Detect which cell encompasses the target text, then output its (X, Y) center coordinate. 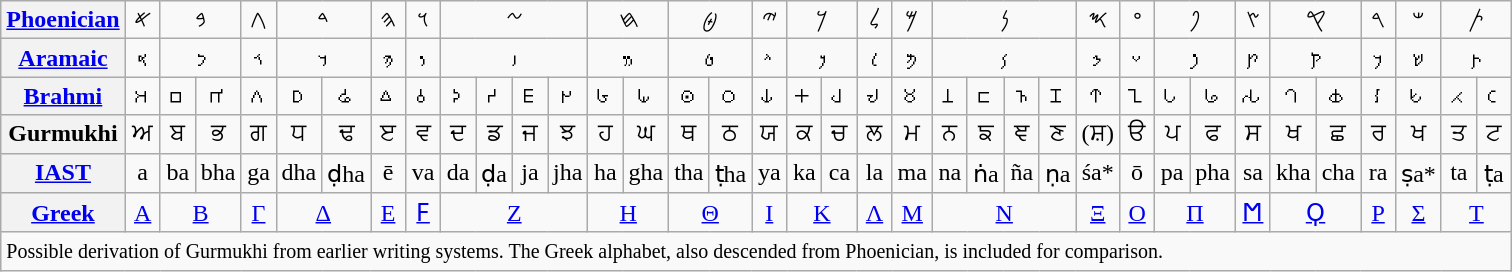
va (424, 173)
𑀲 (1252, 96)
Ν (1004, 213)
𑀭 (1378, 96)
𑀱 (1419, 96)
𑀧 (1172, 96)
gha (646, 173)
Θ (710, 213)
ਧ (299, 134)
Gurmukhi (63, 134)
ਞ (1022, 134)
ṅa (986, 173)
Α (142, 213)
ਛ (1338, 134)
𐤃 (323, 20)
sa (1252, 173)
𑀣 (689, 96)
𐤏 (1138, 20)
ਗ (258, 134)
(ਸ਼) (1098, 134)
𐡆 (514, 58)
𑀛 (568, 96)
𐤕 (1476, 20)
𐤆 (514, 20)
𐡁 (200, 58)
𐤐 (1196, 20)
𐡋 (874, 58)
Ζ (514, 213)
a (142, 173)
𐤅 (424, 20)
ਙ (986, 134)
Π (1196, 213)
𑀫 (912, 96)
𑀢 (1458, 96)
ḍha (346, 173)
ja (530, 173)
Ϝ (424, 213)
ra (1378, 173)
Κ (822, 213)
Ξ (1098, 213)
𐡕 (1476, 58)
𑀡 (1058, 96)
𐤎 (1098, 20)
𑀑 (1138, 96)
𑀕 (258, 96)
𐤀 (142, 20)
ਵ (424, 134)
ṭha (730, 173)
ਝ (568, 134)
Γ (258, 213)
ਠ (730, 134)
𐡒 (1315, 58)
𐡅 (424, 58)
𐤋 (874, 20)
𑀖 (646, 96)
𑀘 (840, 96)
ਫ (1213, 134)
Ο (1138, 213)
ba (178, 173)
ca (840, 173)
𑀚 (530, 96)
ha (606, 173)
ਲ (874, 134)
ੳ (1138, 134)
ਮ (912, 134)
ਕ (804, 134)
𐡈 (710, 58)
𑀏 (388, 96)
Ε (388, 213)
ਸ (1252, 134)
ṇa (1058, 173)
Ι (770, 213)
śa* (1098, 173)
𑀥 (299, 96)
𐤌 (912, 20)
𑀯 (424, 96)
Ϙ (1315, 213)
ਨ (950, 134)
ḍa (494, 173)
𑀔 (1293, 96)
𑀅 (142, 96)
ña (1022, 173)
𐡄 (388, 58)
pa (1172, 173)
ē (388, 173)
Β (200, 213)
𑀨 (1213, 96)
𐡓 (1378, 58)
𑀬 (770, 96)
𐡑 (1252, 58)
la (874, 173)
ਜ (530, 134)
Phoenician (63, 20)
ਡ (494, 134)
𐡃 (323, 58)
ਢ (346, 134)
𐡎 (1098, 58)
ਪ (1172, 134)
𑀙 (1338, 96)
ਯ (770, 134)
Aramaic (63, 58)
ya (770, 173)
𑀓 (804, 96)
𑀞 (730, 96)
𑀠 (346, 96)
tha (689, 173)
Greek (63, 213)
𐡍 (1004, 58)
ਹ (606, 134)
kha (1293, 173)
𑀤 (458, 96)
𐡏 (1138, 58)
𐤉 (770, 20)
𐤔 (1419, 20)
𐤄 (388, 20)
𐡀 (142, 58)
ਟ (1494, 134)
ਬ (178, 134)
ਥ (689, 134)
𑀳 (606, 96)
𐤊 (822, 20)
𐤑 (1252, 20)
pha (1213, 173)
𐤍 (1004, 20)
ga (258, 173)
𑀦 (950, 96)
𑀮 (874, 96)
Possible derivation of Gurmukhi from earlier writing systems. The Greek alphabet, also descended from Phoenician, is included for comparison. (756, 251)
ṣa* (1419, 173)
𑀝 (1494, 96)
ਦ (458, 134)
𑀗 (986, 96)
dha (299, 173)
𐡂 (258, 58)
Μ (912, 213)
na (950, 173)
Λ (874, 213)
bha (218, 173)
ta (1458, 173)
ma (912, 173)
𐡉 (770, 58)
Σ (1419, 213)
𐤁 (200, 20)
𐡌 (912, 58)
Τ (1476, 213)
ਤ (1458, 134)
ਚ (840, 134)
Δ (323, 213)
𐡐 (1196, 58)
ਣ (1058, 134)
ੲ (388, 134)
𐤇 (628, 20)
𑀩 (178, 96)
IAST (63, 173)
Brahmi (63, 96)
𑀟 (494, 96)
𑀰 (1098, 96)
ka (804, 173)
ਭ (218, 134)
𐡇 (628, 58)
ਰ (1378, 134)
ō (1138, 173)
𐤂 (258, 20)
𑀜 (1022, 96)
ਘ (646, 134)
𑀪 (218, 96)
ṭa (1494, 173)
da (458, 173)
Ρ (1378, 213)
𐤒 (1315, 20)
Ϻ (1252, 213)
ਅ (142, 134)
cha (1338, 173)
𐤓 (1378, 20)
Η (628, 213)
jha (568, 173)
𐤈 (710, 20)
𐡔 (1419, 58)
𐡊 (822, 58)
